Pinpoint the cell where the given text exists, returning its [X, Y] midpoint coordinate. 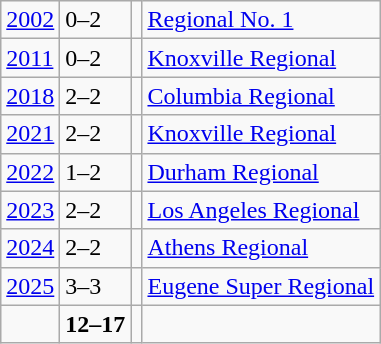
2024 [30, 248]
Regional No. 1 [261, 20]
2002 [30, 20]
2021 [30, 134]
Eugene Super Regional [261, 286]
12–17 [96, 324]
Athens Regional [261, 248]
2022 [30, 172]
2011 [30, 58]
Durham Regional [261, 172]
2025 [30, 286]
Los Angeles Regional [261, 210]
Columbia Regional [261, 96]
1–2 [96, 172]
2018 [30, 96]
2023 [30, 210]
3–3 [96, 286]
